Extract the (X, Y) coordinate from the center of the cell holding the provided text.  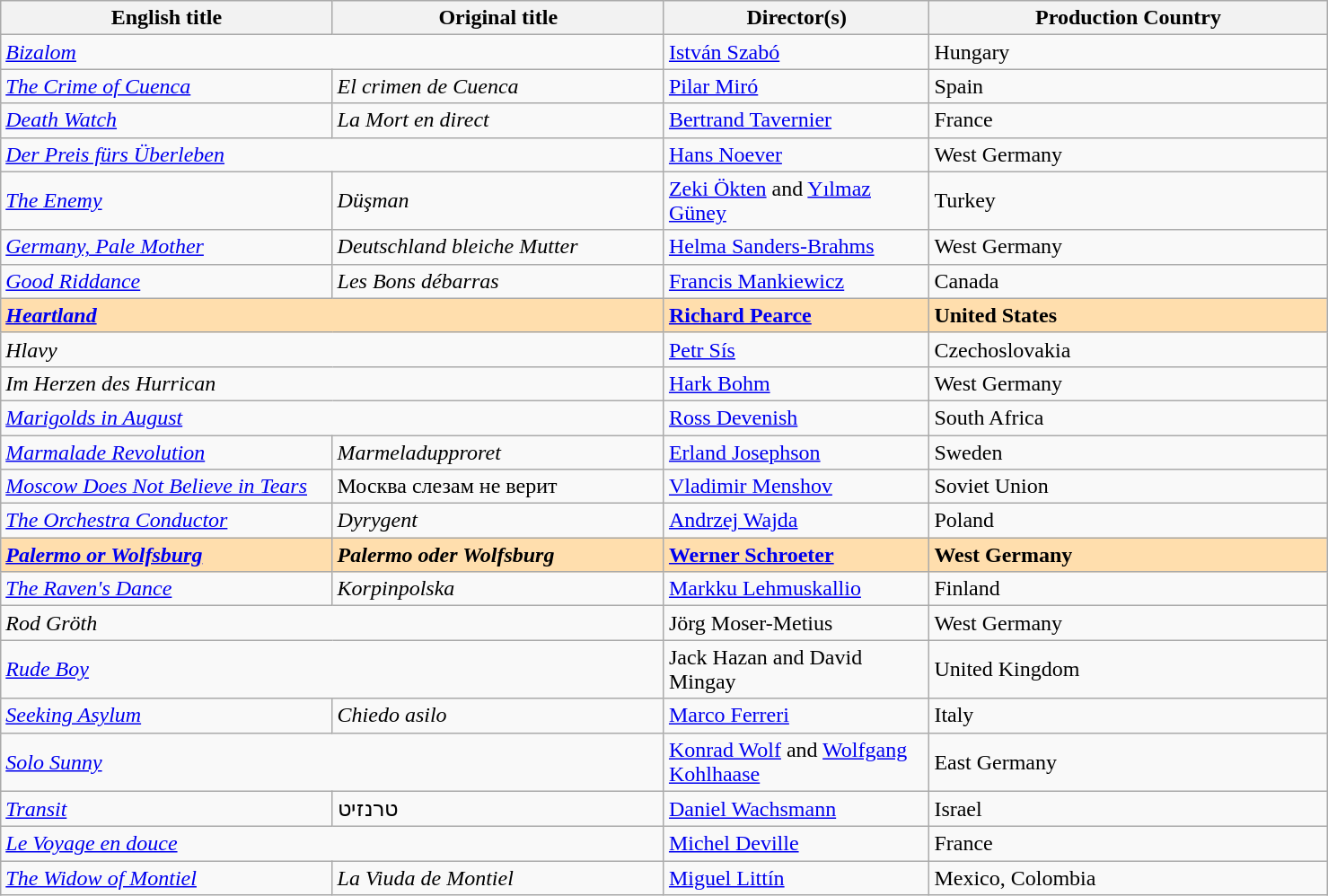
Italy (1128, 716)
Der Preis fürs Überleben (332, 154)
Transit (167, 809)
Marmeladupproret (497, 452)
The Raven's Dance (167, 589)
Marco Ferreri (796, 716)
Soviet Union (1128, 487)
Les Bons débarras (497, 281)
English title (167, 18)
Bizalom (332, 52)
Hans Noever (796, 154)
United Kingdom (1128, 670)
Jörg Moser-Metius (796, 623)
Dyrygent (497, 521)
The Enemy (167, 201)
Rod Gröth (332, 623)
La Viuda de Montiel (497, 878)
Zeki Ökten and Yılmaz Güney (796, 201)
Pilar Miró (796, 86)
Im Herzen des Hurrican (332, 383)
Israel (1128, 809)
The Widow of Montiel (167, 878)
Sweden (1128, 452)
Werner Schroeter (796, 555)
Marigolds in August (332, 417)
Spain (1128, 86)
Petr Sís (796, 349)
Canada (1128, 281)
Helma Sanders-Brahms (796, 247)
Erland Josephson (796, 452)
Czechoslovakia (1128, 349)
Chiedo asilo (497, 716)
Düşman (497, 201)
Good Riddance (167, 281)
Germany, Pale Mother (167, 247)
Original title (497, 18)
Hlavy (332, 349)
Daniel Wachsmann (796, 809)
Poland (1128, 521)
The Orchestra Conductor (167, 521)
István Szabó (796, 52)
Director(s) (796, 18)
Seeking Asylum (167, 716)
Konrad Wolf and Wolfgang Kohlhaase (796, 761)
Miguel Littín (796, 878)
Moscow Does Not Believe in Tears (167, 487)
Production Country (1128, 18)
טרנזיט (497, 809)
Death Watch (167, 120)
Ross Devenish (796, 417)
The Crime of Cuenca (167, 86)
Andrzej Wajda (796, 521)
East Germany (1128, 761)
South Africa (1128, 417)
Deutschland bleiche Mutter (497, 247)
El crimen de Cuenca (497, 86)
Finland (1128, 589)
Richard Pearce (796, 315)
Korpinpolska (497, 589)
Hark Bohm (796, 383)
Palermo oder Wolfsburg (497, 555)
Heartland (332, 315)
Hungary (1128, 52)
Michel Deville (796, 844)
Solo Sunny (332, 761)
Bertrand Tavernier (796, 120)
Москва слезам не верит (497, 487)
Le Voyage en douce (332, 844)
Vladimir Menshov (796, 487)
Rude Boy (332, 670)
Markku Lehmuskallio (796, 589)
United States (1128, 315)
Mexico, Colombia (1128, 878)
Turkey (1128, 201)
La Mort en direct (497, 120)
Marmalade Revolution (167, 452)
Palermo or Wolfsburg (167, 555)
Francis Mankiewicz (796, 281)
Jack Hazan and David Mingay (796, 670)
